Identify which cell holds the provided text, then report its (X, Y) central coordinate. 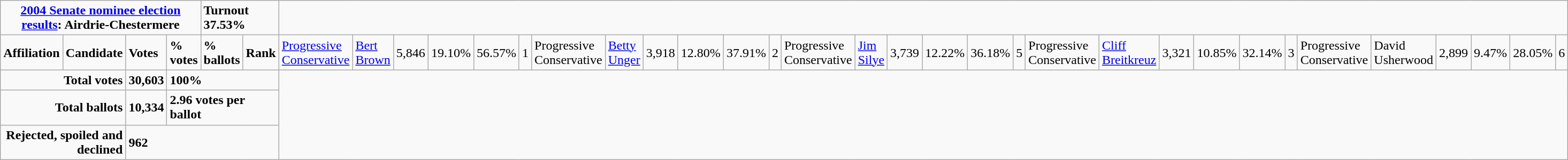
19.10% (450, 52)
Betty Unger (624, 52)
Turnout 37.53% (240, 18)
1 (525, 52)
36.18% (991, 52)
Cliff Breitkreuz (1129, 52)
2004 Senate nominee election results: Airdrie-Chestermere (101, 18)
32.14% (1263, 52)
% votes (184, 52)
2,899 (1454, 52)
Votes (147, 52)
56.57% (496, 52)
Rejected, spoiled and declined (63, 142)
David Usherwood (1404, 52)
28.05% (1533, 52)
2.96 votes per ballot (223, 108)
30,603 (147, 80)
5 (1020, 52)
3,918 (660, 52)
12.80% (701, 52)
10,334 (147, 108)
37.91% (746, 52)
Affiliation (32, 52)
100% (223, 80)
3,739 (905, 52)
Total votes (63, 80)
9.47% (1490, 52)
962 (202, 142)
12.22% (945, 52)
10.85% (1217, 52)
6 (1562, 52)
Bert Brown (373, 52)
2 (775, 52)
Candidate (94, 52)
5,846 (411, 52)
3 (1291, 52)
Jim Silye (871, 52)
% ballots (221, 52)
Rank (261, 52)
3,321 (1177, 52)
Total ballots (63, 108)
